Search for the cell housing the specified text and yield its [x, y] center coordinate. 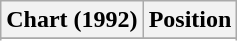
Chart (1992) [72, 20]
Position [190, 20]
